Return the (x, y) coordinate for the center point of the cell that contains the specified text.  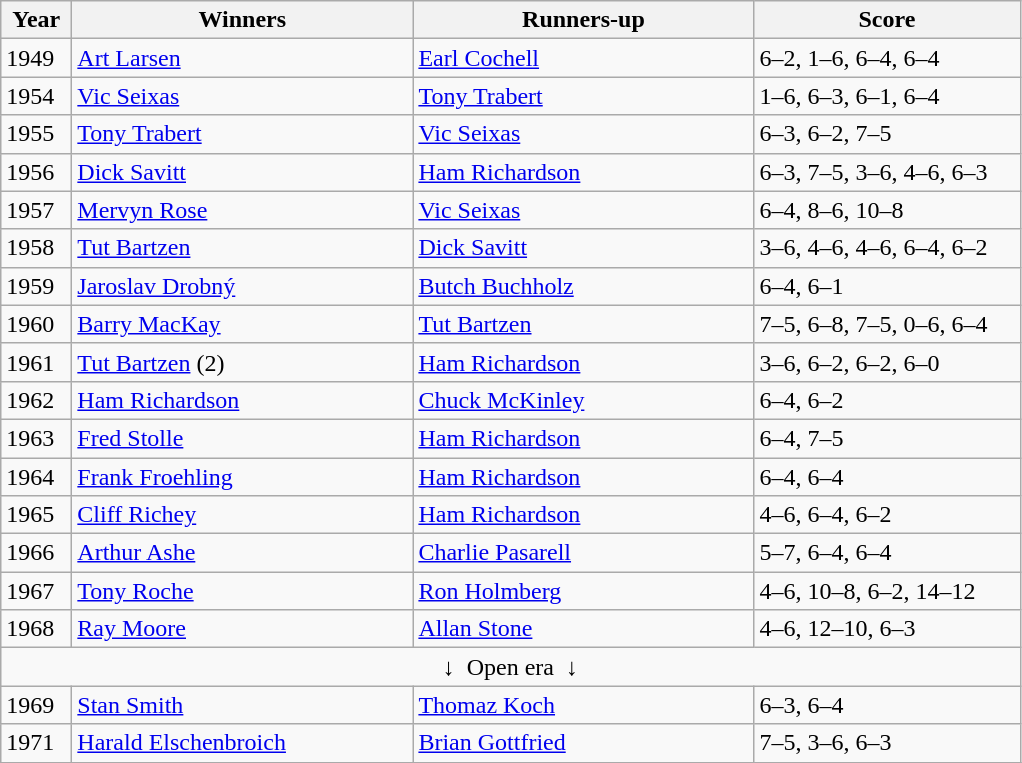
Ray Moore (242, 629)
1967 (36, 591)
Frank Froehling (242, 477)
Score (887, 20)
4–6, 12–10, 6–3 (887, 629)
1965 (36, 515)
Cliff Richey (242, 515)
6–4, 8–6, 10–8 (887, 210)
6–2, 1–6, 6–4, 6–4 (887, 58)
Harald Elschenbroich (242, 743)
Runners-up (584, 20)
1962 (36, 400)
1949 (36, 58)
Mervyn Rose (242, 210)
1954 (36, 96)
6–4, 7–5 (887, 438)
Winners (242, 20)
Charlie Pasarell (584, 553)
Brian Gottfried (584, 743)
1958 (36, 248)
4–6, 6–4, 6–2 (887, 515)
1971 (36, 743)
Allan Stone (584, 629)
1–6, 6–3, 6–1, 6–4 (887, 96)
Stan Smith (242, 705)
1956 (36, 172)
1961 (36, 362)
Thomaz Koch (584, 705)
5–7, 6–4, 6–4 (887, 553)
1969 (36, 705)
Butch Buchholz (584, 286)
1964 (36, 477)
7–5, 6–8, 7–5, 0–6, 6–4 (887, 324)
Barry MacKay (242, 324)
1955 (36, 134)
6–3, 6–4 (887, 705)
Arthur Ashe (242, 553)
1960 (36, 324)
6–4, 6–1 (887, 286)
Tony Roche (242, 591)
4–6, 10–8, 6–2, 14–12 (887, 591)
6–3, 7–5, 3–6, 4–6, 6–3 (887, 172)
6–3, 6–2, 7–5 (887, 134)
Tut Bartzen (2) (242, 362)
3–6, 4–6, 4–6, 6–4, 6–2 (887, 248)
Fred Stolle (242, 438)
↓ Open era ↓ (510, 667)
6–4, 6–4 (887, 477)
Chuck McKinley (584, 400)
Earl Cochell (584, 58)
Year (36, 20)
6–4, 6–2 (887, 400)
7–5, 3–6, 6–3 (887, 743)
1957 (36, 210)
1968 (36, 629)
3–6, 6–2, 6–2, 6–0 (887, 362)
1963 (36, 438)
1966 (36, 553)
Ron Holmberg (584, 591)
1959 (36, 286)
Art Larsen (242, 58)
Jaroslav Drobný (242, 286)
